Find where the given text appears and provide that cell's center as (x, y) coordinate. 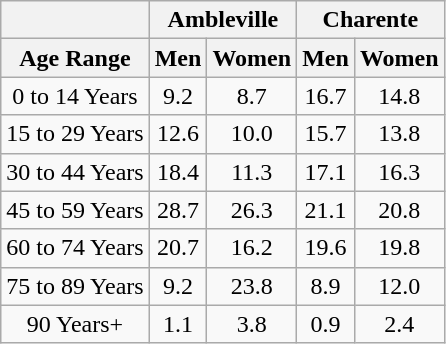
18.4 (178, 172)
10.0 (252, 134)
75 to 89 Years (75, 286)
13.8 (399, 134)
1.1 (178, 324)
2.4 (399, 324)
28.7 (178, 210)
20.7 (178, 248)
0.9 (326, 324)
15 to 29 Years (75, 134)
30 to 44 Years (75, 172)
20.8 (399, 210)
Ambleville (222, 20)
Charente (370, 20)
Age Range (75, 58)
11.3 (252, 172)
21.1 (326, 210)
16.3 (399, 172)
19.6 (326, 248)
17.1 (326, 172)
23.8 (252, 286)
8.9 (326, 286)
16.7 (326, 96)
12.6 (178, 134)
90 Years+ (75, 324)
14.8 (399, 96)
19.8 (399, 248)
60 to 74 Years (75, 248)
16.2 (252, 248)
45 to 59 Years (75, 210)
0 to 14 Years (75, 96)
15.7 (326, 134)
8.7 (252, 96)
12.0 (399, 286)
26.3 (252, 210)
3.8 (252, 324)
